Find where the given text appears and provide that cell's center as (X, Y) coordinate. 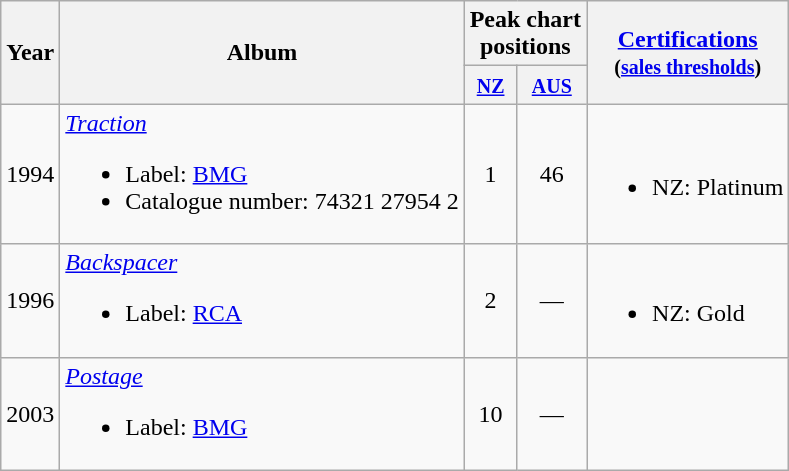
NZ: Platinum (688, 174)
Album (262, 52)
PostageLabel: BMG (262, 414)
Peak chartpositions (525, 34)
46 (552, 174)
Certifications(sales thresholds) (688, 52)
1996 (30, 300)
10 (490, 414)
2 (490, 300)
Year (30, 52)
1994 (30, 174)
NZ (490, 85)
1 (490, 174)
AUS (552, 85)
NZ: Gold (688, 300)
2003 (30, 414)
BackspacerLabel: RCA (262, 300)
TractionLabel: BMGCatalogue number: 74321 27954 2 (262, 174)
